Detect which cell encompasses the target text, then output its (X, Y) center coordinate. 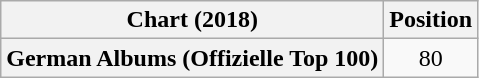
Chart (2018) (192, 20)
Position (431, 20)
German Albums (Offizielle Top 100) (192, 58)
80 (431, 58)
